Find where the given text appears and provide that cell's center as [x, y] coordinate. 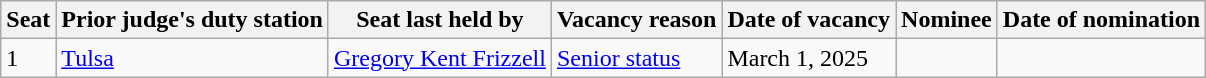
March 1, 2025 [809, 58]
Date of vacancy [809, 20]
Nominee [947, 20]
Senior status [636, 58]
Date of nomination [1101, 20]
Gregory Kent Frizzell [440, 58]
Seat [28, 20]
Prior judge's duty station [192, 20]
Tulsa [192, 58]
1 [28, 58]
Vacancy reason [636, 20]
Seat last held by [440, 20]
